Pinpoint the cell where the given text exists, returning its [x, y] midpoint coordinate. 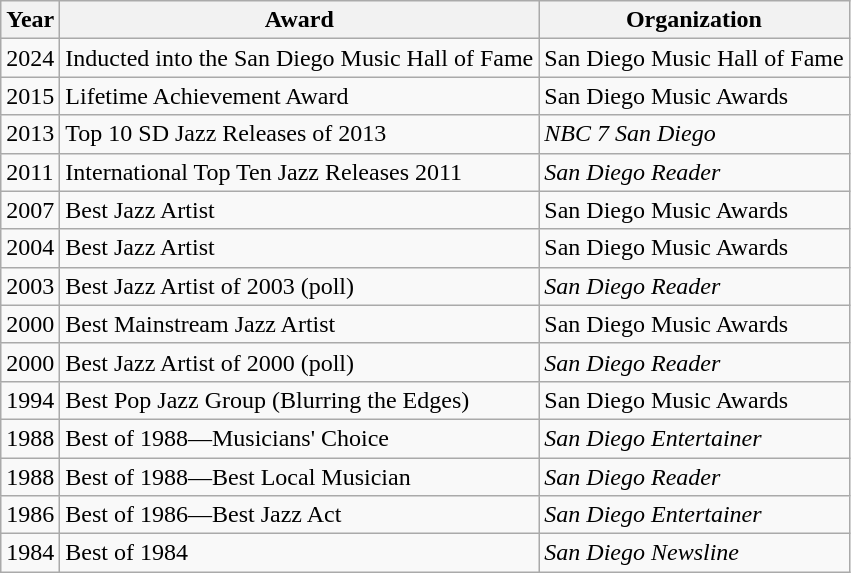
Organization [694, 20]
1986 [30, 515]
Best Jazz Artist of 2003 (poll) [300, 286]
Best of 1988—Musicians' Choice [300, 438]
International Top Ten Jazz Releases 2011 [300, 172]
Year [30, 20]
Top 10 SD Jazz Releases of 2013 [300, 134]
2015 [30, 96]
2004 [30, 248]
2003 [30, 286]
Best Pop Jazz Group (Blurring the Edges) [300, 400]
San Diego Music Hall of Fame [694, 58]
Best Jazz Artist of 2000 (poll) [300, 362]
San Diego Newsline [694, 553]
Best Mainstream Jazz Artist [300, 324]
1984 [30, 553]
Best of 1986—Best Jazz Act [300, 515]
1994 [30, 400]
Inducted into the San Diego Music Hall of Fame [300, 58]
NBC 7 San Diego [694, 134]
2024 [30, 58]
Best of 1984 [300, 553]
2011 [30, 172]
Best of 1988—Best Local Musician [300, 477]
Lifetime Achievement Award [300, 96]
2013 [30, 134]
Award [300, 20]
2007 [30, 210]
